Identify which cell holds the provided text, then report its [X, Y] central coordinate. 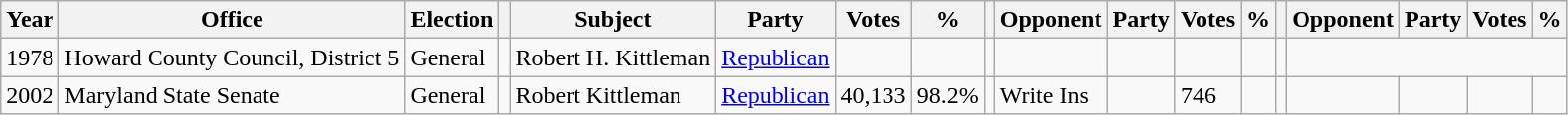
Robert H. Kittleman [613, 57]
Maryland State Senate [232, 95]
40,133 [874, 95]
Write Ins [1051, 95]
98.2% [947, 95]
2002 [30, 95]
746 [1207, 95]
Year [30, 20]
Election [452, 20]
Robert Kittleman [613, 95]
Subject [613, 20]
1978 [30, 57]
Office [232, 20]
Howard County Council, District 5 [232, 57]
